Detect which cell encompasses the target text, then output its (x, y) center coordinate. 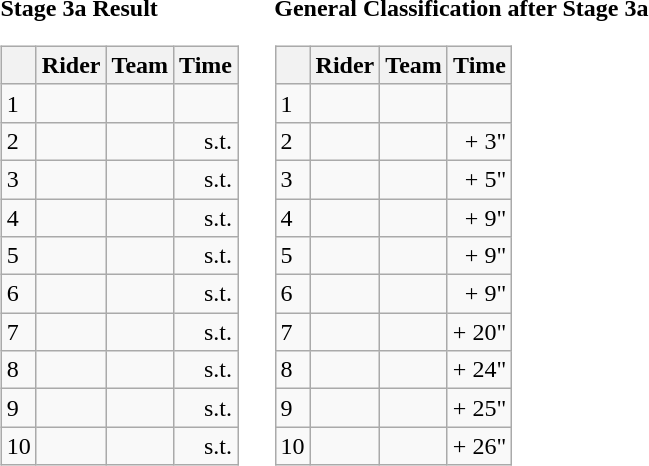
+ 20" (479, 332)
+ 5" (479, 179)
+ 3" (479, 141)
+ 25" (479, 408)
+ 26" (479, 446)
+ 24" (479, 370)
